Pinpoint the cell where the given text exists, returning its (X, Y) midpoint coordinate. 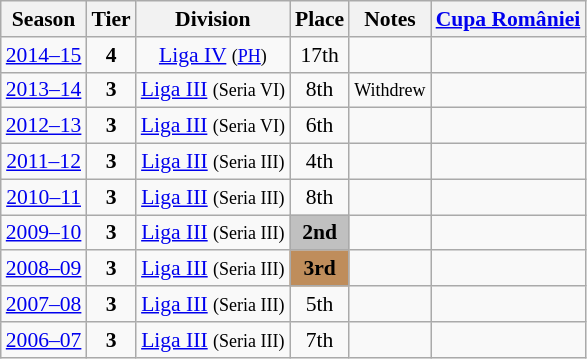
2012–13 (44, 126)
2013–14 (44, 90)
Liga IV (PH) (213, 55)
Notes (390, 19)
2014–15 (44, 55)
Division (213, 19)
Cupa României (508, 19)
Place (320, 19)
6th (320, 126)
4 (110, 55)
2011–12 (44, 162)
2010–11 (44, 197)
2007–08 (44, 304)
Season (44, 19)
4th (320, 162)
5th (320, 304)
2nd (320, 233)
2009–10 (44, 233)
7th (320, 340)
17th (320, 55)
2008–09 (44, 269)
2006–07 (44, 340)
Withdrew (390, 90)
Tier (110, 19)
3rd (320, 269)
